Locate the cell with the specified text and output its [x, y] center coordinate. 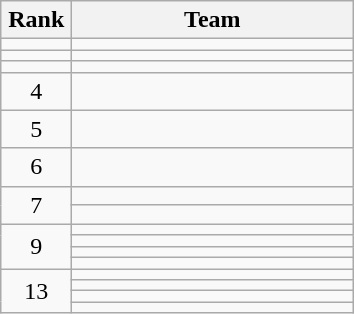
9 [36, 246]
7 [36, 205]
Rank [36, 20]
Team [212, 20]
13 [36, 290]
5 [36, 129]
4 [36, 91]
6 [36, 167]
